Identify which cell holds the provided text, then report its [X, Y] central coordinate. 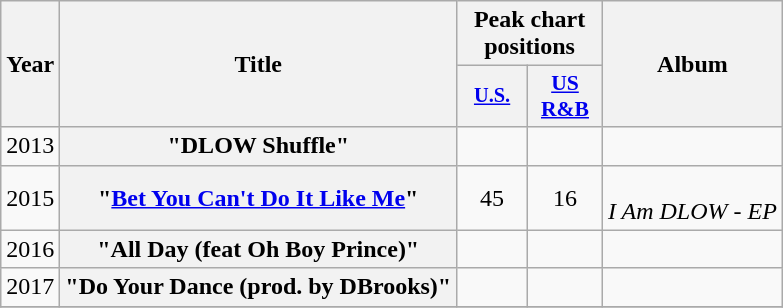
2016 [30, 249]
16 [566, 198]
Album [692, 64]
Year [30, 64]
"All Day (feat Oh Boy Prince)" [258, 249]
"Do Your Dance (prod. by DBrooks)" [258, 287]
2013 [30, 146]
U.S. [492, 96]
2015 [30, 198]
2017 [30, 287]
US R&B [566, 96]
"DLOW Shuffle" [258, 146]
45 [492, 198]
Title [258, 64]
Peak chart positions [530, 34]
I Am DLOW - EP [692, 198]
"Bet You Can't Do It Like Me" [258, 198]
